Return (x, y) of the center of cell containing provided text 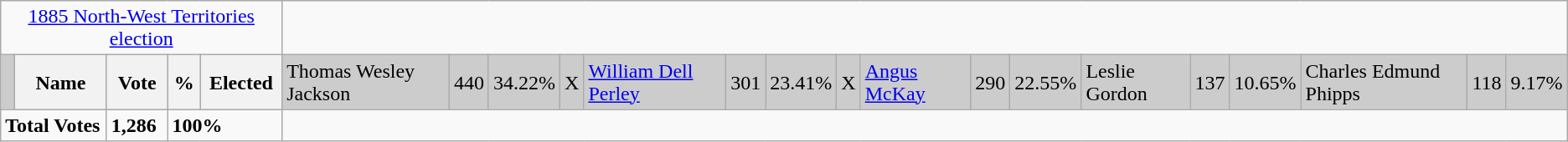
290 (990, 82)
10.65% (1265, 82)
9.17% (1536, 82)
Charles Edmund Phipps (1384, 82)
% (184, 82)
Vote (137, 82)
118 (1487, 82)
301 (745, 82)
William Dell Perley (655, 82)
34.22% (524, 82)
1,286 (137, 125)
Total Votes (54, 125)
1885 North-West Territories election (142, 28)
440 (469, 82)
Thomas Wesley Jackson (366, 82)
22.55% (1045, 82)
Angus McKay (916, 82)
Name (61, 82)
Leslie Gordon (1136, 82)
Elected (241, 82)
137 (1210, 82)
23.41% (801, 82)
100% (224, 125)
